Find where the given text appears and provide that cell's center as (X, Y) coordinate. 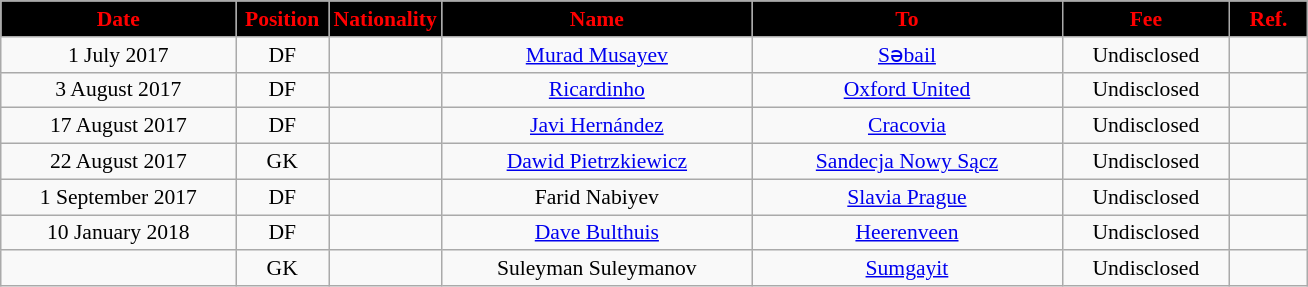
Ricardinho (597, 90)
22 August 2017 (118, 162)
Date (118, 19)
Sumgayit (907, 269)
1 September 2017 (118, 197)
Heerenveen (907, 233)
Name (597, 19)
10 January 2018 (118, 233)
Slavia Prague (907, 197)
1 July 2017 (118, 55)
17 August 2017 (118, 126)
Sandecja Nowy Sącz (907, 162)
Cracovia (907, 126)
Dave Bulthuis (597, 233)
Suleyman Suleymanov (597, 269)
Səbail (907, 55)
Dawid Pietrzkiewicz (597, 162)
Oxford United (907, 90)
Murad Musayev (597, 55)
Javi Hernández (597, 126)
Ref. (1269, 19)
Farid Nabiyev (597, 197)
To (907, 19)
Position (282, 19)
Fee (1146, 19)
3 August 2017 (118, 90)
Nationality (384, 19)
